Identify which cell holds the provided text, then report its [X, Y] central coordinate. 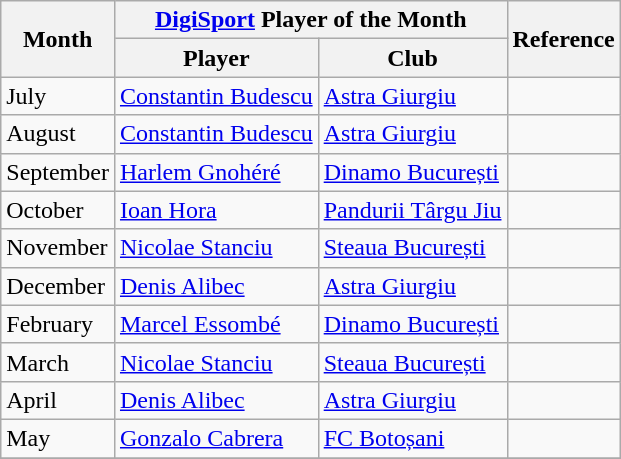
July [58, 96]
August [58, 134]
Player [216, 58]
Ioan Hora [216, 210]
April [58, 400]
February [58, 324]
DigiSport Player of the Month [310, 20]
December [58, 286]
Month [58, 39]
Harlem Gnohéré [216, 172]
Reference [564, 39]
Gonzalo Cabrera [216, 438]
September [58, 172]
October [58, 210]
November [58, 248]
Club [412, 58]
Pandurii Târgu Jiu [412, 210]
May [58, 438]
FC Botoșani [412, 438]
March [58, 362]
Marcel Essombé [216, 324]
